Search for the cell housing the specified text and yield its (x, y) center coordinate. 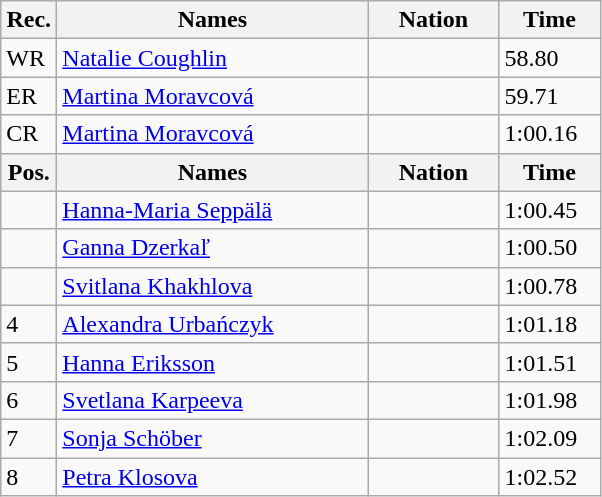
Ganna Dzerkaľ (212, 248)
Alexandra Urbańczyk (212, 324)
1:00.50 (550, 248)
8 (29, 477)
1:00.16 (550, 134)
59.71 (550, 96)
Petra Klosova (212, 477)
1:02.52 (550, 477)
7 (29, 438)
Pos. (29, 172)
Sonja Schöber (212, 438)
1:01.18 (550, 324)
1:01.98 (550, 400)
Svitlana Khakhlova (212, 286)
1:00.78 (550, 286)
1:02.09 (550, 438)
WR (29, 58)
58.80 (550, 58)
1:01.51 (550, 362)
CR (29, 134)
4 (29, 324)
Hanna-Maria Seppälä (212, 210)
Svetlana Karpeeva (212, 400)
Natalie Coughlin (212, 58)
6 (29, 400)
ER (29, 96)
1:00.45 (550, 210)
Rec. (29, 20)
5 (29, 362)
Hanna Eriksson (212, 362)
